Locate the cell with the specified text and output its (x, y) center coordinate. 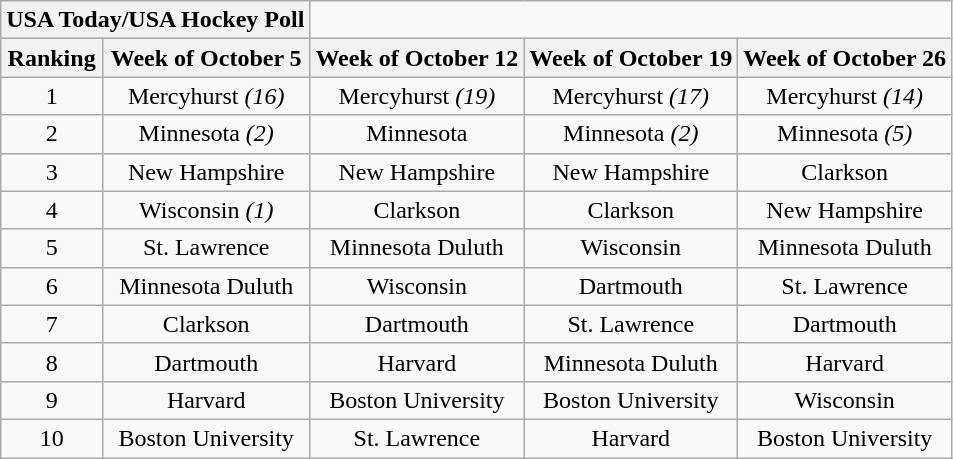
Minnesota (5) (845, 134)
Mercyhurst (14) (845, 96)
Ranking (52, 58)
Wisconsin (1) (206, 210)
7 (52, 324)
2 (52, 134)
10 (52, 438)
5 (52, 248)
Week of October 5 (206, 58)
Week of October 19 (631, 58)
1 (52, 96)
Minnesota (417, 134)
USA Today/USA Hockey Poll (156, 20)
Week of October 12 (417, 58)
3 (52, 172)
Mercyhurst (19) (417, 96)
4 (52, 210)
6 (52, 286)
Mercyhurst (17) (631, 96)
Week of October 26 (845, 58)
Mercyhurst (16) (206, 96)
8 (52, 362)
9 (52, 400)
